Identify which cell holds the provided text, then report its (x, y) central coordinate. 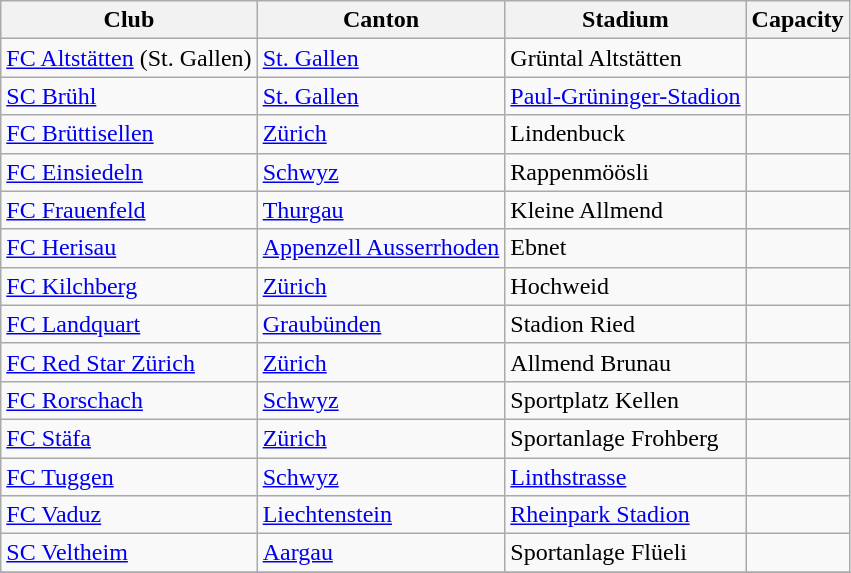
Thurgau (381, 210)
Rappenmöösli (626, 172)
Club (129, 20)
Aargau (381, 553)
FC Red Star Zürich (129, 362)
Allmend Brunau (626, 362)
FC Kilchberg (129, 286)
Sportanlage Frohberg (626, 438)
Sportplatz Kellen (626, 400)
SC Brühl (129, 96)
Graubünden (381, 324)
Sportanlage Flüeli (626, 553)
FC Einsiedeln (129, 172)
Ebnet (626, 248)
Linthstrasse (626, 477)
Canton (381, 20)
FC Tuggen (129, 477)
Appenzell Ausserrhoden (381, 248)
FC Stäfa (129, 438)
Paul-Grüninger-Stadion (626, 96)
FC Rorschach (129, 400)
FC Vaduz (129, 515)
FC Frauenfeld (129, 210)
Stadion Ried (626, 324)
Lindenbuck (626, 134)
Hochweid (626, 286)
Capacity (798, 20)
SC Veltheim (129, 553)
FC Landquart (129, 324)
FC Altstätten (St. Gallen) (129, 58)
Rheinpark Stadion (626, 515)
FC Brüttisellen (129, 134)
Stadium (626, 20)
FC Herisau (129, 248)
Liechtenstein (381, 515)
Kleine Allmend (626, 210)
Grüntal Altstätten (626, 58)
